Provide the (X, Y) coordinate of the cell's center where the given text is located.  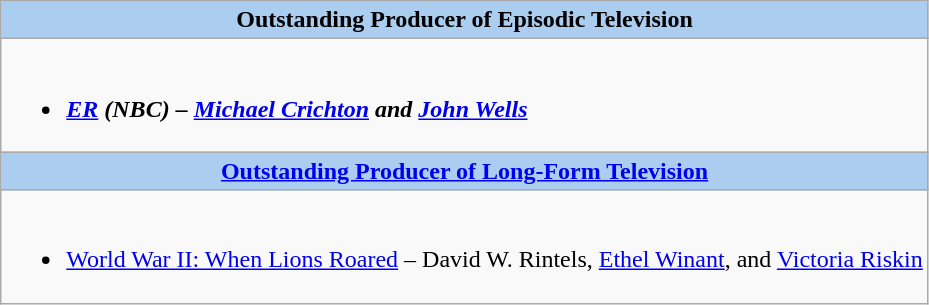
Outstanding Producer of Episodic Television (465, 20)
World War II: When Lions Roared – David W. Rintels, Ethel Winant, and Victoria Riskin (465, 246)
ER (NBC) – Michael Crichton and John Wells (465, 96)
Outstanding Producer of Long-Form Television (465, 171)
